Find where the given text appears and provide that cell's center as [x, y] coordinate. 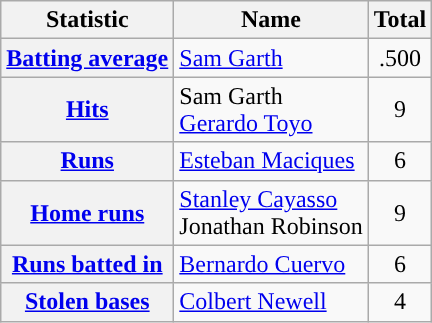
Batting average [88, 58]
Hits [88, 110]
Bernardo Cuervo [271, 264]
Sam Garth [271, 58]
.500 [400, 58]
Stanley Cayasso Jonathan Robinson [271, 212]
Esteban Maciques [271, 161]
Home runs [88, 212]
Stolen bases [88, 302]
4 [400, 302]
Name [271, 20]
Colbert Newell [271, 302]
Total [400, 20]
Runs batted in [88, 264]
Runs [88, 161]
Statistic [88, 20]
Sam Garth Gerardo Toyo [271, 110]
